Capture the cell that displays the provided text and extract its (x, y) central coordinate. 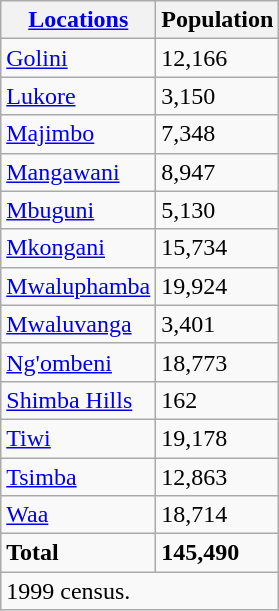
7,348 (218, 134)
Tsimba (78, 477)
19,178 (218, 438)
18,714 (218, 515)
Ng'ombeni (78, 362)
Population (218, 20)
145,490 (218, 553)
Tiwi (78, 438)
Lukore (78, 96)
18,773 (218, 362)
19,924 (218, 286)
Mwaluvanga (78, 324)
3,150 (218, 96)
Majimbo (78, 134)
3,401 (218, 324)
Mkongani (78, 248)
Shimba Hills (78, 400)
Waa (78, 515)
Locations (78, 20)
12,863 (218, 477)
Mwaluphamba (78, 286)
Mangawani (78, 172)
15,734 (218, 248)
12,166 (218, 58)
1999 census. (140, 591)
Golini (78, 58)
8,947 (218, 172)
5,130 (218, 210)
Total (78, 553)
Mbuguni (78, 210)
162 (218, 400)
